Provide the (X, Y) coordinate of the cell's center where the given text is located.  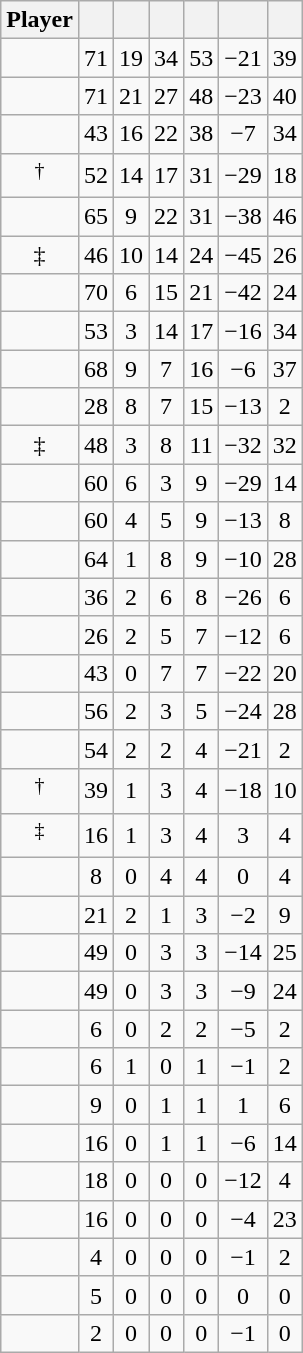
−42 (244, 293)
−23 (244, 96)
−32 (244, 445)
32 (284, 445)
−45 (244, 255)
70 (96, 293)
−7 (244, 134)
19 (132, 58)
−24 (244, 711)
52 (96, 176)
−18 (244, 790)
54 (96, 749)
−26 (244, 597)
25 (284, 953)
−9 (244, 991)
37 (284, 369)
20 (284, 673)
−2 (244, 915)
−22 (244, 673)
65 (96, 217)
27 (166, 96)
−5 (244, 1029)
−10 (244, 559)
−4 (244, 1219)
11 (202, 445)
64 (96, 559)
−16 (244, 331)
23 (284, 1219)
68 (96, 369)
Player (40, 20)
36 (96, 597)
56 (96, 711)
−38 (244, 217)
40 (284, 96)
38 (202, 134)
−14 (244, 953)
